Identify which cell holds the provided text, then report its [X, Y] central coordinate. 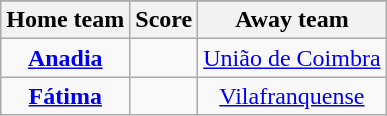
Away team [292, 20]
Vilafranquense [292, 96]
Fátima [66, 96]
Anadia [66, 58]
Score [164, 20]
Home team [66, 20]
União de Coimbra [292, 58]
